Pinpoint the cell where the given text exists, returning its (x, y) midpoint coordinate. 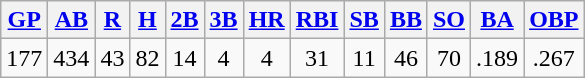
46 (406, 58)
BA (498, 20)
14 (184, 58)
RBI (317, 20)
70 (448, 58)
R (112, 20)
82 (148, 58)
.189 (498, 58)
SB (364, 20)
AB (72, 20)
31 (317, 58)
H (148, 20)
3B (224, 20)
177 (24, 58)
OBP (554, 20)
.267 (554, 58)
HR (266, 20)
2B (184, 20)
43 (112, 58)
11 (364, 58)
434 (72, 58)
GP (24, 20)
SO (448, 20)
BB (406, 20)
